Capture the cell that displays the provided text and extract its (x, y) central coordinate. 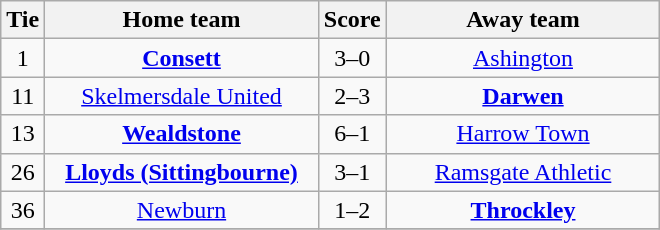
3–0 (352, 58)
3–1 (352, 172)
26 (23, 172)
Ramsgate Athletic (523, 172)
Harrow Town (523, 134)
Darwen (523, 96)
13 (23, 134)
6–1 (352, 134)
Skelmersdale United (182, 96)
Tie (23, 20)
1 (23, 58)
Lloyds (Sittingbourne) (182, 172)
Throckley (523, 210)
2–3 (352, 96)
11 (23, 96)
Consett (182, 58)
Ashington (523, 58)
Score (352, 20)
Away team (523, 20)
36 (23, 210)
1–2 (352, 210)
Home team (182, 20)
Newburn (182, 210)
Wealdstone (182, 134)
